Determine the (X, Y) coordinate at the center of the cell enclosing the given text.  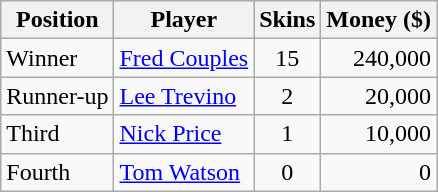
240,000 (379, 58)
15 (288, 58)
Skins (288, 20)
Nick Price (184, 134)
Lee Trevino (184, 96)
Fred Couples (184, 58)
1 (288, 134)
Money ($) (379, 20)
Fourth (58, 172)
10,000 (379, 134)
Position (58, 20)
20,000 (379, 96)
Tom Watson (184, 172)
2 (288, 96)
Third (58, 134)
Runner-up (58, 96)
Winner (58, 58)
Player (184, 20)
